Capture the cell that displays the provided text and extract its (X, Y) central coordinate. 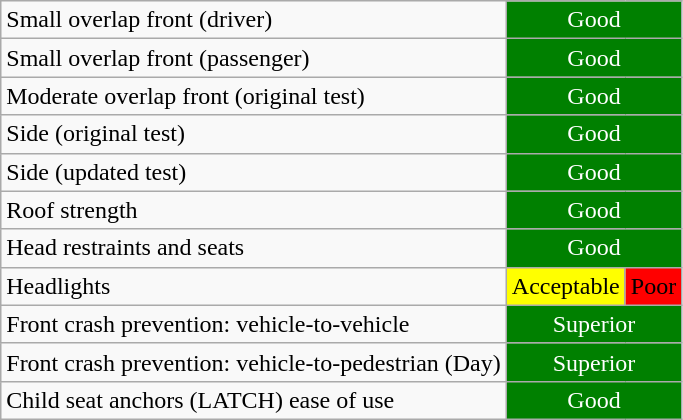
Side (original test) (254, 134)
Small overlap front (passenger) (254, 58)
Side (updated test) (254, 172)
Headlights (254, 286)
Child seat anchors (LATCH) ease of use (254, 400)
Roof strength (254, 210)
Small overlap front (driver) (254, 20)
Moderate overlap front (original test) (254, 96)
Head restraints and seats (254, 248)
Front crash prevention: vehicle-to-pedestrian (Day) (254, 362)
Front crash prevention: vehicle-to-vehicle (254, 324)
Poor (653, 286)
Acceptable (566, 286)
